From the cell containing the given text, extract its center point as [X, Y] coordinate. 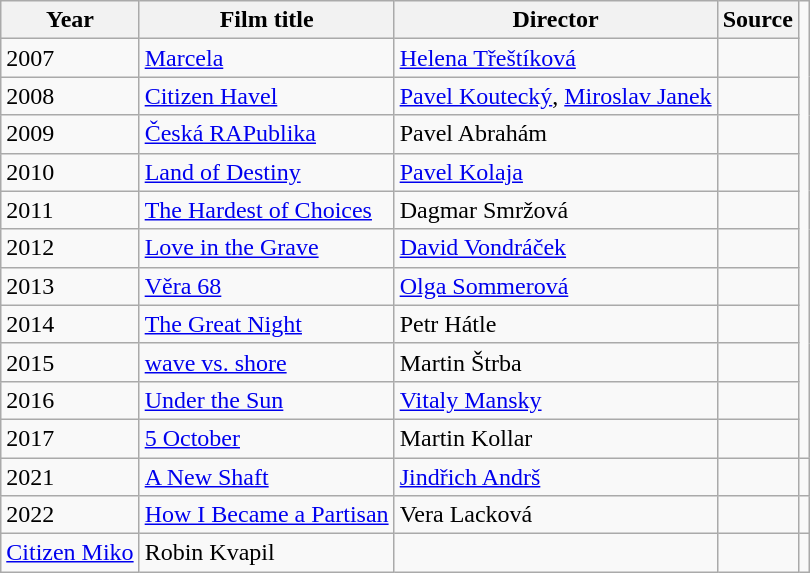
David Vondráček [556, 248]
2011 [70, 210]
Věra 68 [266, 286]
Vitaly Mansky [556, 400]
2017 [70, 438]
wave vs. shore [266, 362]
Olga Sommerová [556, 286]
2022 [70, 515]
A New Shaft [266, 477]
2014 [70, 324]
Under the Sun [266, 400]
Pavel Koutecký, Miroslav Janek [556, 96]
Source [758, 20]
Director [556, 20]
2021 [70, 477]
Pavel Kolaja [556, 172]
Marcela [266, 58]
2007 [70, 58]
2012 [70, 248]
Pavel Abrahám [556, 134]
Česká RAPublika [266, 134]
Dagmar Smržová [556, 210]
2010 [70, 172]
Year [70, 20]
Helena Třeštíková [556, 58]
The Great Night [266, 324]
Martin Kollar [556, 438]
Film title [266, 20]
Citizen Havel [266, 96]
2008 [70, 96]
2013 [70, 286]
2015 [70, 362]
5 October [266, 438]
The Hardest of Choices [266, 210]
Citizen Miko [70, 553]
Jindřich Andrš [556, 477]
Land of Destiny [266, 172]
Martin Štrba [556, 362]
2009 [70, 134]
2016 [70, 400]
Petr Hátle [556, 324]
Love in the Grave [266, 248]
How I Became a Partisan [266, 515]
Vera Lacková [556, 515]
Robin Kvapil [266, 553]
